Return [x, y] of the center of cell containing provided text 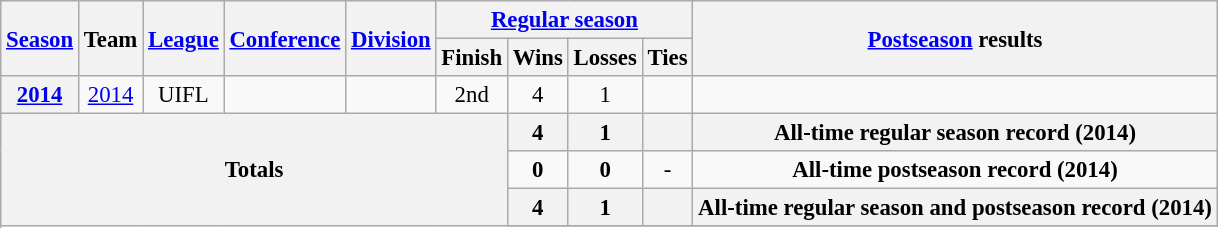
2nd [472, 95]
Wins [538, 58]
- [668, 170]
UIFL [184, 95]
Postseason results [955, 38]
Regular season [564, 20]
Losses [605, 58]
All-time regular season and postseason record (2014) [955, 208]
All-time regular season record (2014) [955, 133]
League [184, 38]
Season [40, 38]
Totals [254, 170]
Conference [285, 38]
Finish [472, 58]
Ties [668, 58]
Team [110, 38]
All-time postseason record (2014) [955, 170]
Division [391, 38]
